Scan for the cell matching the given text and deliver its (X, Y) coordinate at center. 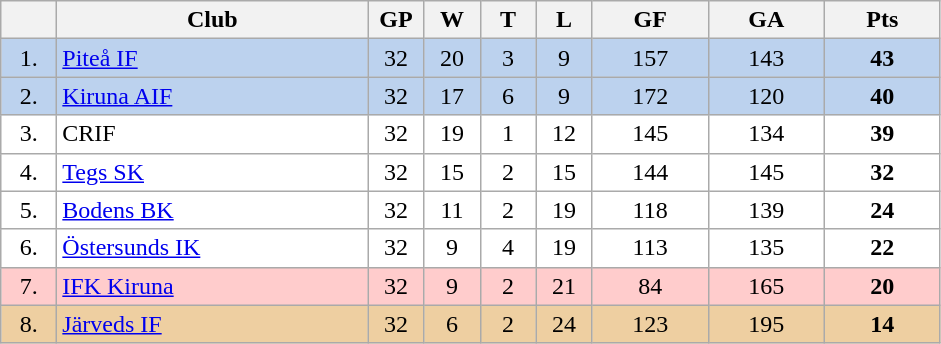
T (508, 20)
84 (650, 286)
5. (29, 210)
3 (508, 58)
21 (564, 286)
4 (508, 248)
14 (882, 324)
CRIF (212, 134)
123 (650, 324)
11 (452, 210)
Club (212, 20)
39 (882, 134)
Tegs SK (212, 172)
135 (766, 248)
144 (650, 172)
4. (29, 172)
195 (766, 324)
3. (29, 134)
7. (29, 286)
143 (766, 58)
172 (650, 96)
GF (650, 20)
113 (650, 248)
8. (29, 324)
Östersunds IK (212, 248)
43 (882, 58)
Piteå IF (212, 58)
W (452, 20)
GA (766, 20)
12 (564, 134)
Järveds IF (212, 324)
Bodens BK (212, 210)
Pts (882, 20)
1 (508, 134)
IFK Kiruna (212, 286)
157 (650, 58)
6. (29, 248)
GP (396, 20)
120 (766, 96)
139 (766, 210)
1. (29, 58)
Kiruna AIF (212, 96)
165 (766, 286)
40 (882, 96)
134 (766, 134)
118 (650, 210)
17 (452, 96)
22 (882, 248)
L (564, 20)
2. (29, 96)
